Identify which cell holds the provided text, then report its [x, y] central coordinate. 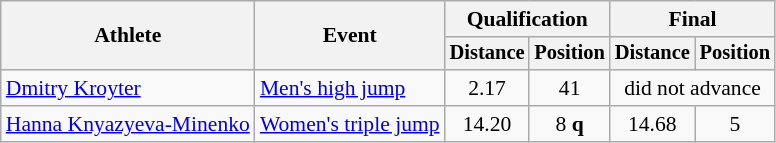
did not advance [692, 88]
2.17 [488, 88]
8 q [569, 124]
Women's triple jump [350, 124]
Athlete [128, 36]
14.20 [488, 124]
Final [692, 19]
5 [735, 124]
Men's high jump [350, 88]
Qualification [528, 19]
Event [350, 36]
Dmitry Kroyter [128, 88]
41 [569, 88]
Hanna Knyazyeva-Minenko [128, 124]
14.68 [652, 124]
